Scan for the cell matching the given text and deliver its [x, y] coordinate at center. 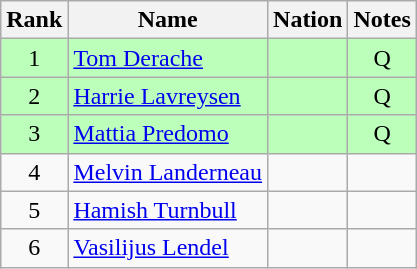
1 [34, 58]
3 [34, 134]
Vasilijus Lendel [168, 248]
Name [168, 20]
Notes [382, 20]
Nation [308, 20]
2 [34, 96]
4 [34, 172]
5 [34, 210]
Tom Derache [168, 58]
Rank [34, 20]
Melvin Landerneau [168, 172]
Mattia Predomo [168, 134]
6 [34, 248]
Harrie Lavreysen [168, 96]
Hamish Turnbull [168, 210]
